Output the (x, y) coordinate of the center of the cell containing the given text.  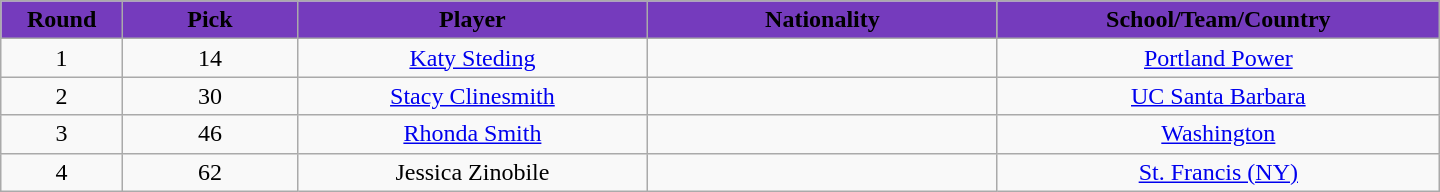
62 (210, 172)
St. Francis (NY) (1218, 172)
4 (62, 172)
46 (210, 134)
Stacy Clinesmith (472, 96)
Jessica Zinobile (472, 172)
Pick (210, 20)
1 (62, 58)
Nationality (822, 20)
Katy Steding (472, 58)
3 (62, 134)
Rhonda Smith (472, 134)
2 (62, 96)
Round (62, 20)
14 (210, 58)
Washington (1218, 134)
UC Santa Barbara (1218, 96)
School/Team/Country (1218, 20)
30 (210, 96)
Player (472, 20)
Portland Power (1218, 58)
